For the text-containing cell, return its midpoint in [x, y] coordinate format. 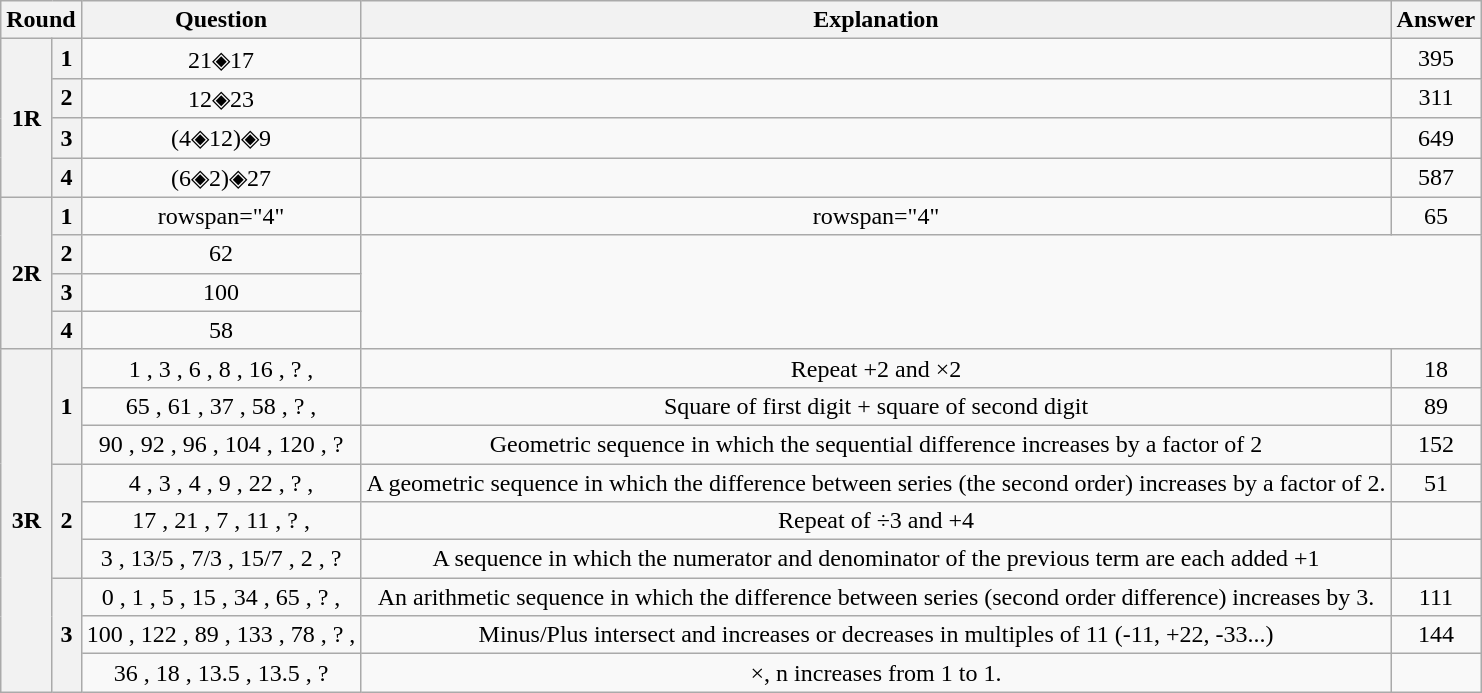
3 , 13/5 , 7/3 , 15/7 , 2 , ? [221, 559]
21◈17 [221, 59]
Minus/Plus intersect and increases or decreases in multiples of 11 (-11, +22, -33...) [876, 635]
58 [221, 330]
90 , 92 , 96 , 104 , 120 , ? [221, 444]
Geometric sequence in which the sequential difference increases by a factor of 2 [876, 444]
0 , 1 , 5 , 15 , 34 , 65 , ? , [221, 597]
4 , 3 , 4 , 9 , 22 , ? , [221, 483]
395 [1436, 59]
36 , 18 , 13.5 , 13.5 , ? [221, 673]
144 [1436, 635]
An arithmetic sequence in which the difference between series (second order difference) increases by 3. [876, 597]
A sequence in which the numerator and denominator of the previous term are each added +1 [876, 559]
Repeat of ÷3 and +4 [876, 521]
A geometric sequence in which the difference between series (the second order) increases by a factor of 2. [876, 483]
65 , 61 , 37 , 58 , ? , [221, 406]
65 [1436, 216]
62 [221, 254]
×, n increases from 1 to 1. [876, 673]
Question [221, 20]
(6◈2)◈27 [221, 178]
Repeat +2 and ×2 [876, 368]
(4◈12)◈9 [221, 138]
1 , 3 , 6 , 8 , 16 , ? , [221, 368]
51 [1436, 483]
100 [221, 292]
649 [1436, 138]
152 [1436, 444]
2R [26, 273]
311 [1436, 98]
3R [26, 520]
Square of first digit + square of second digit [876, 406]
12◈23 [221, 98]
Round [41, 20]
17 , 21 , 7 , 11 , ? , [221, 521]
89 [1436, 406]
1R [26, 118]
587 [1436, 178]
18 [1436, 368]
100 , 122 , 89 , 133 , 78 , ? , [221, 635]
111 [1436, 597]
Explanation [876, 20]
Answer [1436, 20]
